Capture the cell that displays the provided text and extract its (x, y) central coordinate. 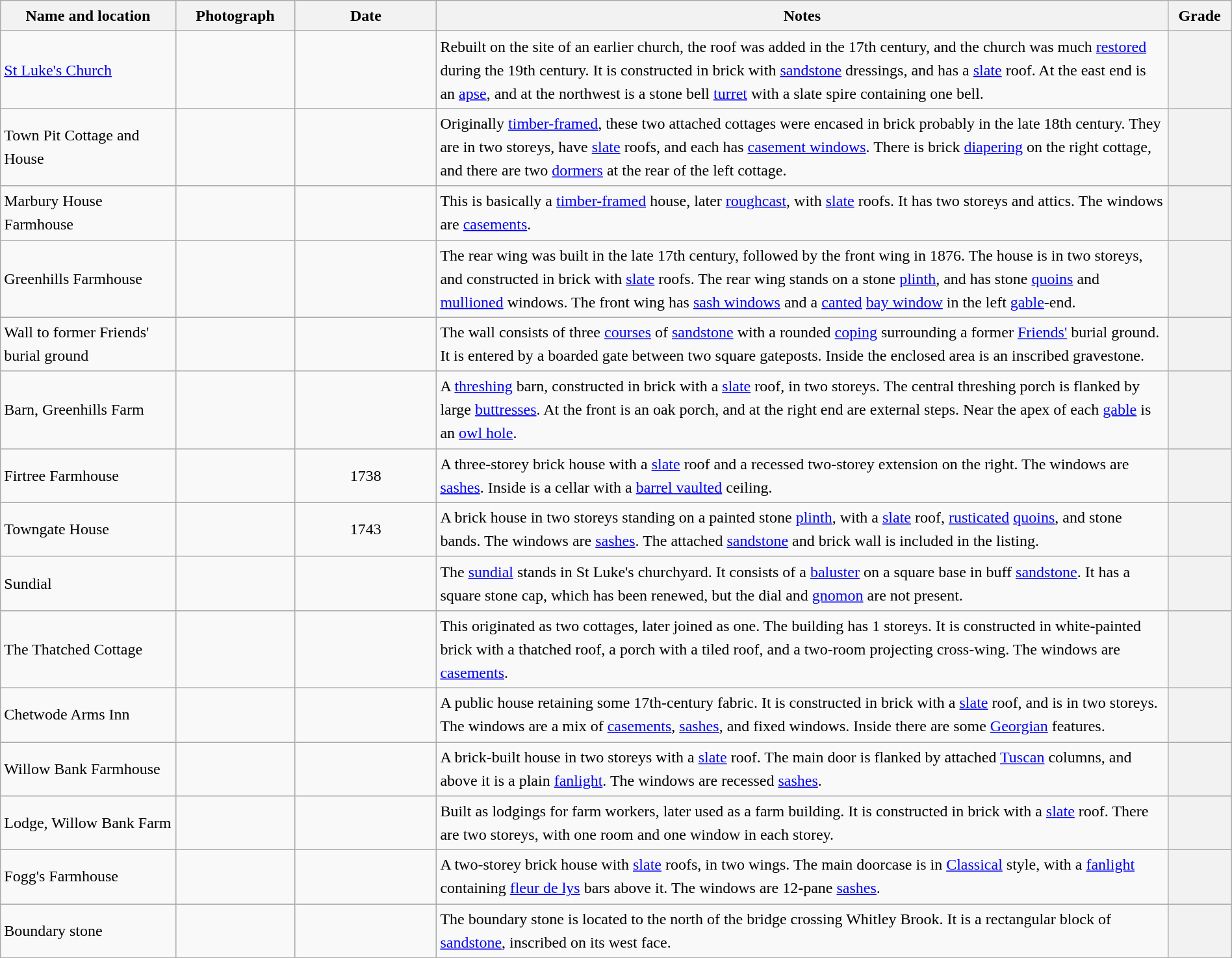
1743 (366, 529)
Photograph (235, 16)
Name and location (88, 16)
Greenhills Farmhouse (88, 278)
Marbury House Farmhouse (88, 213)
Fogg's Farmhouse (88, 877)
St Luke's Church (88, 70)
Grade (1200, 16)
The boundary stone is located to the north of the bridge crossing Whitley Brook. It is a rectangular block of sandstone, inscribed on its west face. (802, 931)
Willow Bank Farmhouse (88, 770)
This is basically a timber-framed house, later roughcast, with slate roofs. It has two storeys and attics. The windows are casements. (802, 213)
1738 (366, 476)
Towngate House (88, 529)
Barn, Greenhills Farm (88, 409)
Date (366, 16)
Boundary stone (88, 931)
Town Pit Cottage and House (88, 147)
Sundial (88, 584)
Wall to former Friends' burial ground (88, 344)
Notes (802, 16)
Lodge, Willow Bank Farm (88, 823)
Firtree Farmhouse (88, 476)
Chetwode Arms Inn (88, 715)
The Thatched Cottage (88, 649)
